Provide the (X, Y) coordinate of the cell's center where the given text is located.  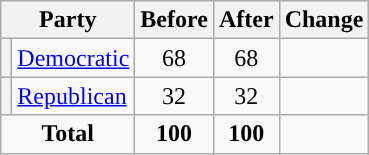
Republican (74, 96)
After (246, 20)
Total (68, 134)
Party (68, 20)
Before (174, 20)
Democratic (74, 58)
Change (324, 20)
